Extract the (X, Y) coordinate from the center of the cell holding the provided text.  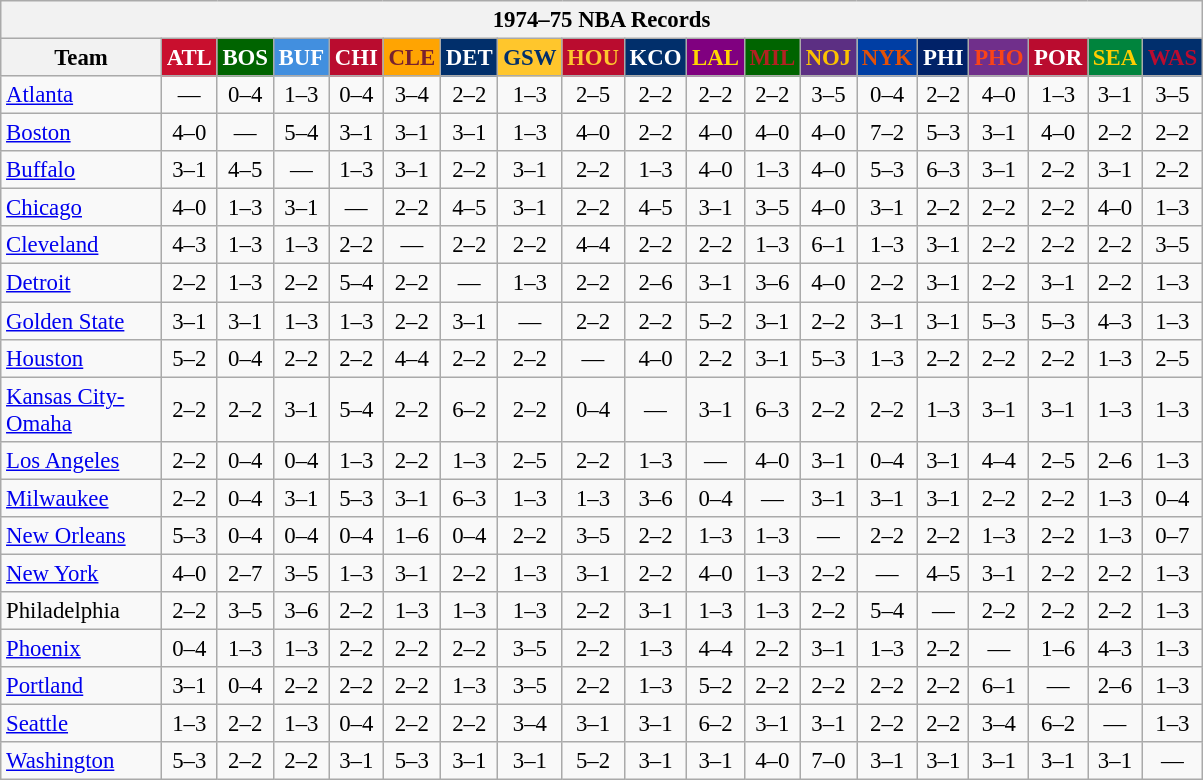
Chicago (82, 208)
Team (82, 58)
MIL (772, 58)
WAS (1172, 58)
BUF (301, 58)
7–2 (888, 133)
7–0 (828, 761)
GSW (530, 58)
NOJ (828, 58)
Atlanta (82, 95)
Phoenix (82, 648)
Seattle (82, 724)
ATL (189, 58)
Los Angeles (82, 460)
Kansas City-Omaha (82, 410)
CHI (356, 58)
PHI (944, 58)
SEA (1116, 58)
DET (470, 58)
Houston (82, 358)
Detroit (82, 283)
Washington (82, 761)
New York (82, 573)
BOS (245, 58)
New Orleans (82, 536)
Golden State (82, 321)
LAL (716, 58)
NYK (888, 58)
Milwaukee (82, 498)
POR (1058, 58)
HOU (594, 58)
CLE (412, 58)
2–7 (245, 573)
PHO (999, 58)
Buffalo (82, 170)
0–7 (1172, 536)
Portland (82, 686)
Cleveland (82, 245)
Philadelphia (82, 611)
KCO (656, 58)
Boston (82, 133)
1974–75 NBA Records (602, 20)
